Return [x, y] of the center of cell containing provided text 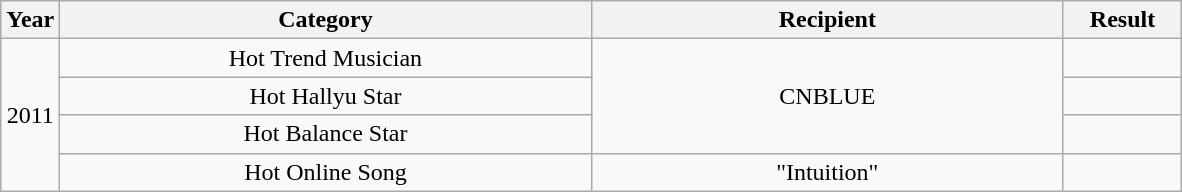
Hot Hallyu Star [326, 96]
2011 [30, 115]
Hot Balance Star [326, 134]
Category [326, 20]
Recipient [827, 20]
CNBLUE [827, 96]
Result [1122, 20]
"Intuition" [827, 172]
Year [30, 20]
Hot Online Song [326, 172]
Hot Trend Musician [326, 58]
